Identify which cell holds the provided text, then report its [X, Y] central coordinate. 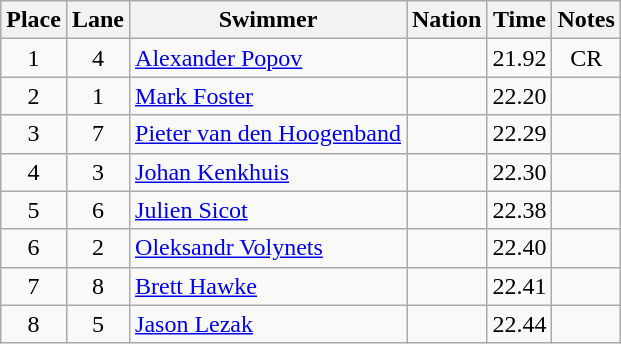
22.44 [520, 324]
Johan Kenkhuis [268, 172]
22.38 [520, 210]
22.40 [520, 248]
Nation [446, 20]
Brett Hawke [268, 286]
CR [586, 58]
Notes [586, 20]
Jason Lezak [268, 324]
Oleksandr Volynets [268, 248]
Swimmer [268, 20]
22.41 [520, 286]
21.92 [520, 58]
Time [520, 20]
Mark Foster [268, 96]
22.20 [520, 96]
Pieter van den Hoogenband [268, 134]
Julien Sicot [268, 210]
Place [34, 20]
Lane [98, 20]
22.29 [520, 134]
Alexander Popov [268, 58]
22.30 [520, 172]
